Search for the cell housing the specified text and yield its (x, y) center coordinate. 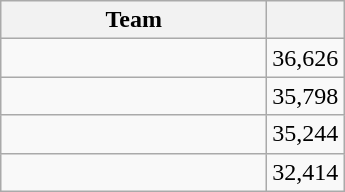
36,626 (306, 58)
Team (134, 20)
35,244 (306, 134)
35,798 (306, 96)
32,414 (306, 172)
